Search for the cell housing the specified text and yield its (x, y) center coordinate. 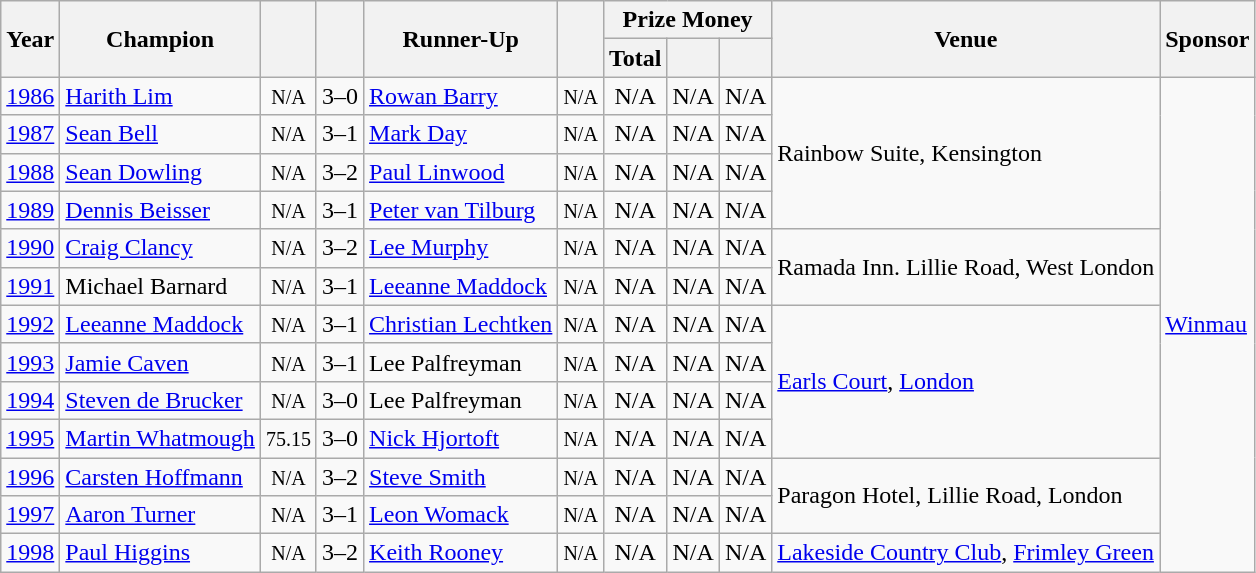
Runner-Up (461, 39)
1991 (30, 286)
Sponsor (1208, 39)
1990 (30, 248)
Dennis Beisser (160, 210)
Paul Higgins (160, 553)
Leon Womack (461, 515)
Earls Court, London (966, 381)
Aaron Turner (160, 515)
Lee Murphy (461, 248)
1988 (30, 172)
Lakeside Country Club, Frimley Green (966, 553)
Harith Lim (160, 96)
1998 (30, 553)
Ramada Inn. Lillie Road, West London (966, 267)
Craig Clancy (160, 248)
Peter van Tilburg (461, 210)
Michael Barnard (160, 286)
1995 (30, 438)
Sean Bell (160, 134)
Martin Whatmough (160, 438)
Sean Dowling (160, 172)
Venue (966, 39)
Total (635, 58)
Jamie Caven (160, 362)
Year (30, 39)
Carsten Hoffmann (160, 477)
1996 (30, 477)
Paragon Hotel, Lillie Road, London (966, 496)
Winmau (1208, 324)
Champion (160, 39)
1997 (30, 515)
Rainbow Suite, Kensington (966, 153)
1987 (30, 134)
1992 (30, 324)
1993 (30, 362)
Paul Linwood (461, 172)
Prize Money (687, 20)
Steven de Brucker (160, 400)
1994 (30, 400)
Mark Day (461, 134)
Nick Hjortoft (461, 438)
75.15 (288, 438)
Keith Rooney (461, 553)
1989 (30, 210)
Rowan Barry (461, 96)
Steve Smith (461, 477)
Christian Lechtken (461, 324)
1986 (30, 96)
